Identify which cell holds the provided text, then report its (x, y) central coordinate. 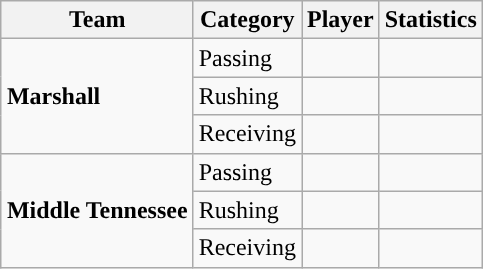
Team (97, 20)
Category (247, 20)
Statistics (430, 20)
Middle Tennessee (97, 210)
Player (341, 20)
Marshall (97, 96)
